Detect which cell encompasses the target text, then output its (X, Y) center coordinate. 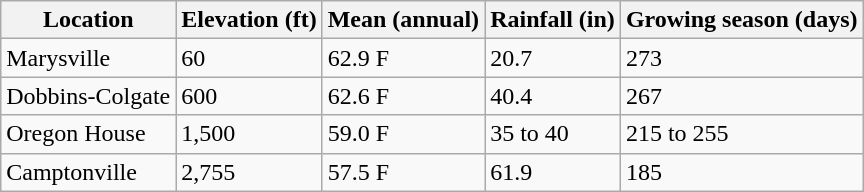
Growing season (days) (742, 20)
Rainfall (in) (553, 20)
62.6 F (403, 96)
20.7 (553, 58)
267 (742, 96)
60 (249, 58)
2,755 (249, 172)
40.4 (553, 96)
Dobbins-Colgate (88, 96)
Marysville (88, 58)
57.5 F (403, 172)
Mean (annual) (403, 20)
Camptonville (88, 172)
273 (742, 58)
Elevation (ft) (249, 20)
Oregon House (88, 134)
35 to 40 (553, 134)
59.0 F (403, 134)
185 (742, 172)
61.9 (553, 172)
Location (88, 20)
215 to 255 (742, 134)
600 (249, 96)
1,500 (249, 134)
62.9 F (403, 58)
